Pinpoint the cell where the given text exists, returning its (X, Y) midpoint coordinate. 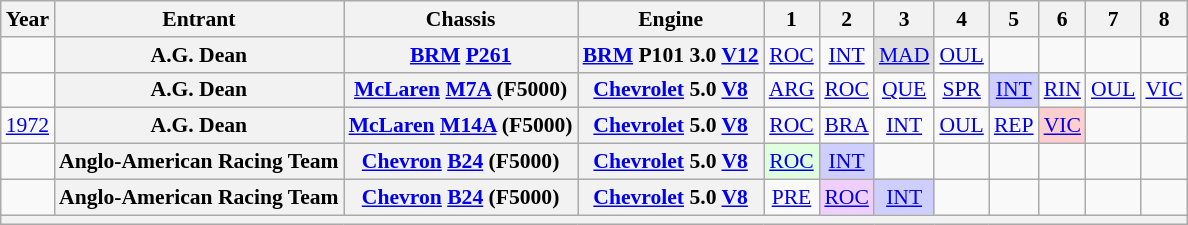
BRM P101 3.0 V12 (671, 55)
8 (1164, 19)
6 (1062, 19)
5 (1014, 19)
RIN (1062, 90)
ARG (792, 90)
2 (846, 19)
Engine (671, 19)
Chassis (461, 19)
MAD (904, 55)
QUE (904, 90)
1 (792, 19)
Entrant (199, 19)
3 (904, 19)
Year (28, 19)
REP (1014, 126)
7 (1113, 19)
BRM P261 (461, 55)
BRA (846, 126)
4 (961, 19)
1972 (28, 126)
McLaren M14A (F5000) (461, 126)
SPR (961, 90)
PRE (792, 197)
McLaren M7A (F5000) (461, 90)
